Return the (x, y) coordinate for the center point of the cell that contains the specified text.  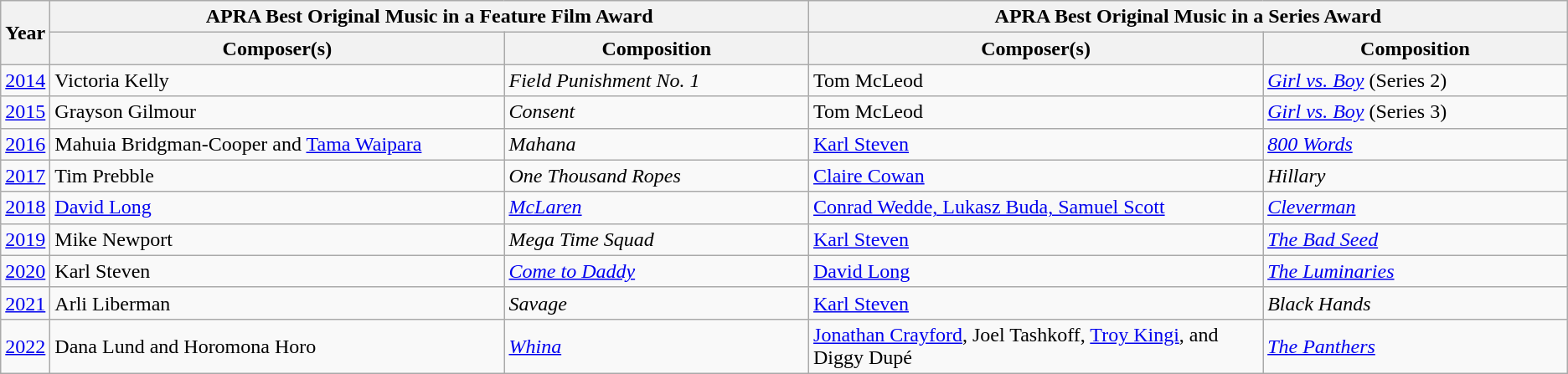
Mahuia Bridgman-Cooper and Tama Waipara (277, 144)
Arli Liberman (277, 303)
800 Words (1416, 144)
Girl vs. Boy (Series 2) (1416, 80)
Mega Time Squad (657, 239)
Tim Prebble (277, 176)
Mahana (657, 144)
APRA Best Original Music in a Feature Film Award (430, 17)
2014 (25, 80)
Grayson Gilmour (277, 112)
Field Punishment No. 1 (657, 80)
APRA Best Original Music in a Series Award (1189, 17)
Cleverman (1416, 207)
2020 (25, 271)
The Luminaries (1416, 271)
2017 (25, 176)
Savage (657, 303)
Year (25, 33)
Come to Daddy (657, 271)
Conrad Wedde, Lukasz Buda, Samuel Scott (1036, 207)
The Bad Seed (1416, 239)
Whina (657, 346)
Consent (657, 112)
Claire Cowan (1036, 176)
Victoria Kelly (277, 80)
One Thousand Ropes (657, 176)
Jonathan Crayford, Joel Tashkoff, Troy Kingi, and Diggy Dupé (1036, 346)
Dana Lund and Horomona Horo (277, 346)
Hillary (1416, 176)
2022 (25, 346)
2018 (25, 207)
Black Hands (1416, 303)
2021 (25, 303)
2019 (25, 239)
2015 (25, 112)
Mike Newport (277, 239)
2016 (25, 144)
The Panthers (1416, 346)
McLaren (657, 207)
Girl vs. Boy (Series 3) (1416, 112)
